Identify which cell holds the provided text, then report its (X, Y) central coordinate. 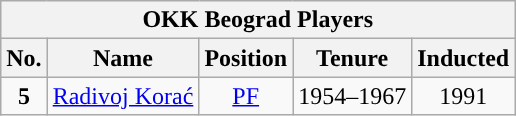
PF (246, 96)
OKK Beograd Players (258, 20)
1954–1967 (352, 96)
5 (24, 96)
Tenure (352, 58)
Inducted (464, 58)
Radivoj Korać (123, 96)
Name (123, 58)
No. (24, 58)
Position (246, 58)
1991 (464, 96)
